Capture the cell that displays the provided text and extract its [x, y] central coordinate. 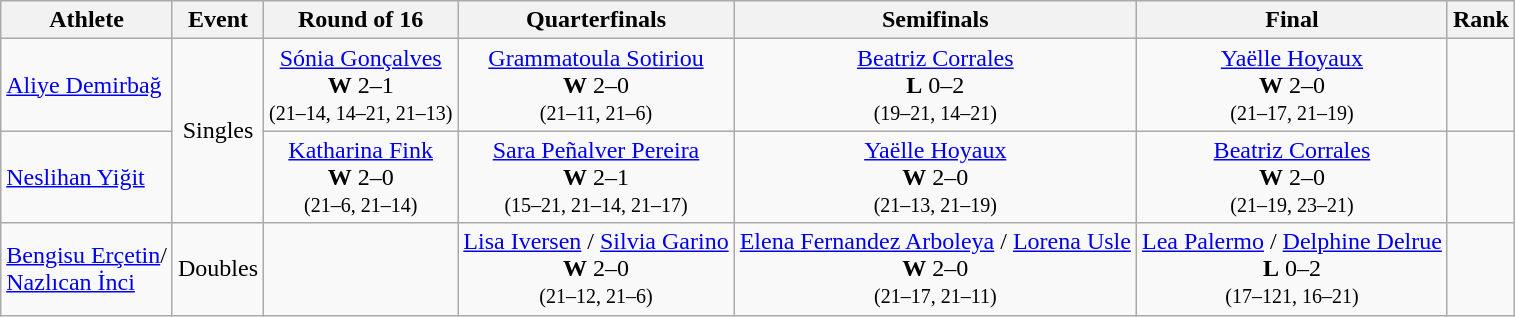
Singles [218, 131]
Round of 16 [361, 20]
Beatriz CorralesW 2–0 (21–19, 23–21) [1292, 177]
Yaëlle HoyauxW 2–0 (21–17, 21–19) [1292, 85]
Katharina FinkW 2–0 (21–6, 21–14) [361, 177]
Athlete [87, 20]
Aliye Demirbağ [87, 85]
Sara Peñalver PereiraW 2–1 (15–21, 21–14, 21–17) [596, 177]
Rank [1480, 20]
Neslihan Yiğit [87, 177]
Quarterfinals [596, 20]
Beatriz CorralesL 0–2 (19–21, 14–21) [935, 85]
Grammatoula SotiriouW 2–0 (21–11, 21–6) [596, 85]
Final [1292, 20]
Yaëlle HoyauxW 2–0 (21–13, 21–19) [935, 177]
Sónia GonçalvesW 2–1 (21–14, 14–21, 21–13) [361, 85]
Bengisu Erçetin/Nazlıcan İnci [87, 269]
Lisa Iversen / Silvia GarinoW 2–0 (21–12, 21–6) [596, 269]
Doubles [218, 269]
Event [218, 20]
Semifinals [935, 20]
Lea Palermo / Delphine DelrueL 0–2 (17–121, 16–21) [1292, 269]
Elena Fernandez Arboleya / Lorena UsleW 2–0 (21–17, 21–11) [935, 269]
